Return [x, y] of the center of cell containing provided text 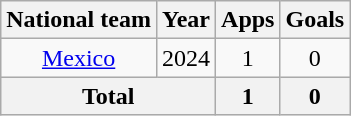
Goals [315, 20]
Mexico [79, 58]
Apps [248, 20]
National team [79, 20]
Year [186, 20]
2024 [186, 58]
Total [108, 96]
